Identify which cell holds the provided text, then report its [x, y] central coordinate. 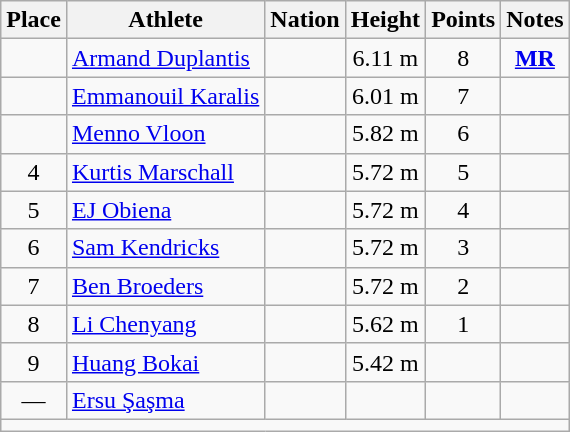
MR [535, 58]
Li Chenyang [165, 324]
Athlete [165, 20]
Emmanouil Karalis [165, 96]
Sam Kendricks [165, 248]
5.82 m [385, 134]
Huang Bokai [165, 362]
2 [464, 286]
Ben Broeders [165, 286]
6.11 m [385, 58]
Armand Duplantis [165, 58]
5.62 m [385, 324]
Ersu Şaşma [165, 400]
1 [464, 324]
— [34, 400]
5.42 m [385, 362]
Kurtis Marschall [165, 172]
Notes [535, 20]
Place [34, 20]
9 [34, 362]
Nation [305, 20]
3 [464, 248]
Menno Vloon [165, 134]
Points [464, 20]
EJ Obiena [165, 210]
Height [385, 20]
6.01 m [385, 96]
